Determine the [x, y] coordinate at the center of the cell enclosing the given text.  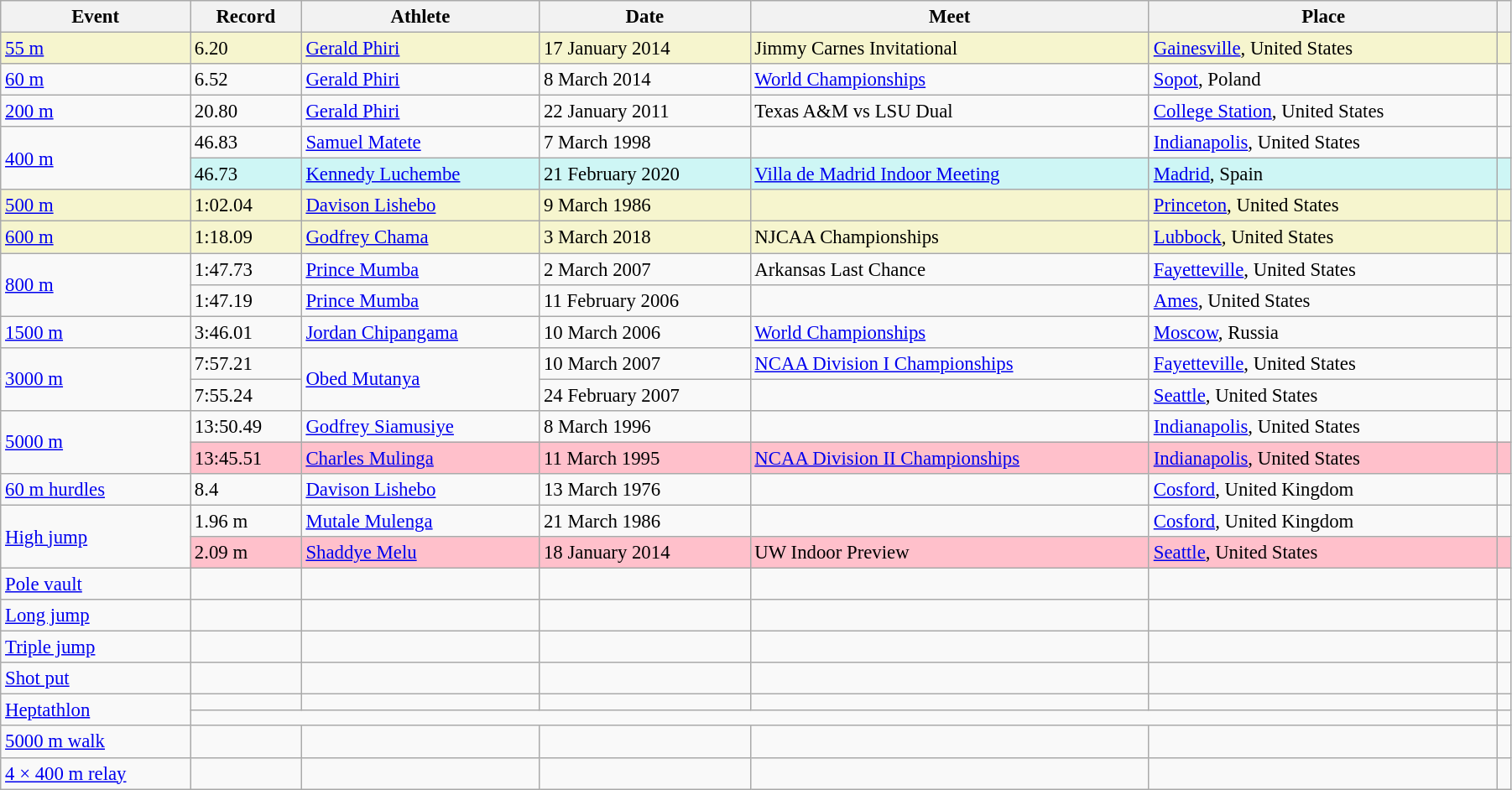
6.20 [247, 49]
60 m hurdles [96, 490]
Obed Mutanya [420, 379]
Gainesville, United States [1322, 49]
Triple jump [96, 647]
Ames, United States [1322, 300]
11 February 2006 [644, 300]
6.52 [247, 80]
3:46.01 [247, 332]
Godfrey Siamusiye [420, 427]
2.09 m [247, 553]
Date [644, 17]
17 January 2014 [644, 49]
Sopot, Poland [1322, 80]
8 March 2014 [644, 80]
2 March 2007 [644, 269]
Record [247, 17]
UW Indoor Preview [950, 553]
24 February 2007 [644, 395]
7:57.21 [247, 363]
500 m [96, 205]
400 m [96, 158]
NJCAA Championships [950, 237]
Mutale Mulenga [420, 521]
55 m [96, 49]
Jimmy Carnes Invitational [950, 49]
Texas A&M vs LSU Dual [950, 112]
1500 m [96, 332]
7:55.24 [247, 395]
High jump [96, 537]
7 March 1998 [644, 143]
Place [1322, 17]
College Station, United States [1322, 112]
Kennedy Luchembe [420, 174]
10 March 2007 [644, 363]
Athlete [420, 17]
Event [96, 17]
4 × 400 m relay [96, 773]
1:02.04 [247, 205]
800 m [96, 285]
10 March 2006 [644, 332]
Arkansas Last Chance [950, 269]
18 January 2014 [644, 553]
Heptathlon [96, 710]
1:18.09 [247, 237]
Charles Mulinga [420, 458]
22 January 2011 [644, 112]
5000 m [96, 443]
5000 m walk [96, 742]
Jordan Chipangama [420, 332]
8.4 [247, 490]
NCAA Division II Championships [950, 458]
Shot put [96, 678]
Moscow, Russia [1322, 332]
20.80 [247, 112]
Lubbock, United States [1322, 237]
21 February 2020 [644, 174]
46.73 [247, 174]
11 March 1995 [644, 458]
Godfrey Chama [420, 237]
3000 m [96, 379]
Villa de Madrid Indoor Meeting [950, 174]
46.83 [247, 143]
13 March 1976 [644, 490]
9 March 1986 [644, 205]
1.96 m [247, 521]
Shaddye Melu [420, 553]
13:45.51 [247, 458]
1:47.73 [247, 269]
Samuel Matete [420, 143]
21 March 1986 [644, 521]
1:47.19 [247, 300]
60 m [96, 80]
Meet [950, 17]
Long jump [96, 616]
Pole vault [96, 585]
600 m [96, 237]
200 m [96, 112]
8 March 1996 [644, 427]
13:50.49 [247, 427]
Madrid, Spain [1322, 174]
Princeton, United States [1322, 205]
NCAA Division I Championships [950, 363]
3 March 2018 [644, 237]
